Locate the cell with the specified text and output its (X, Y) center coordinate. 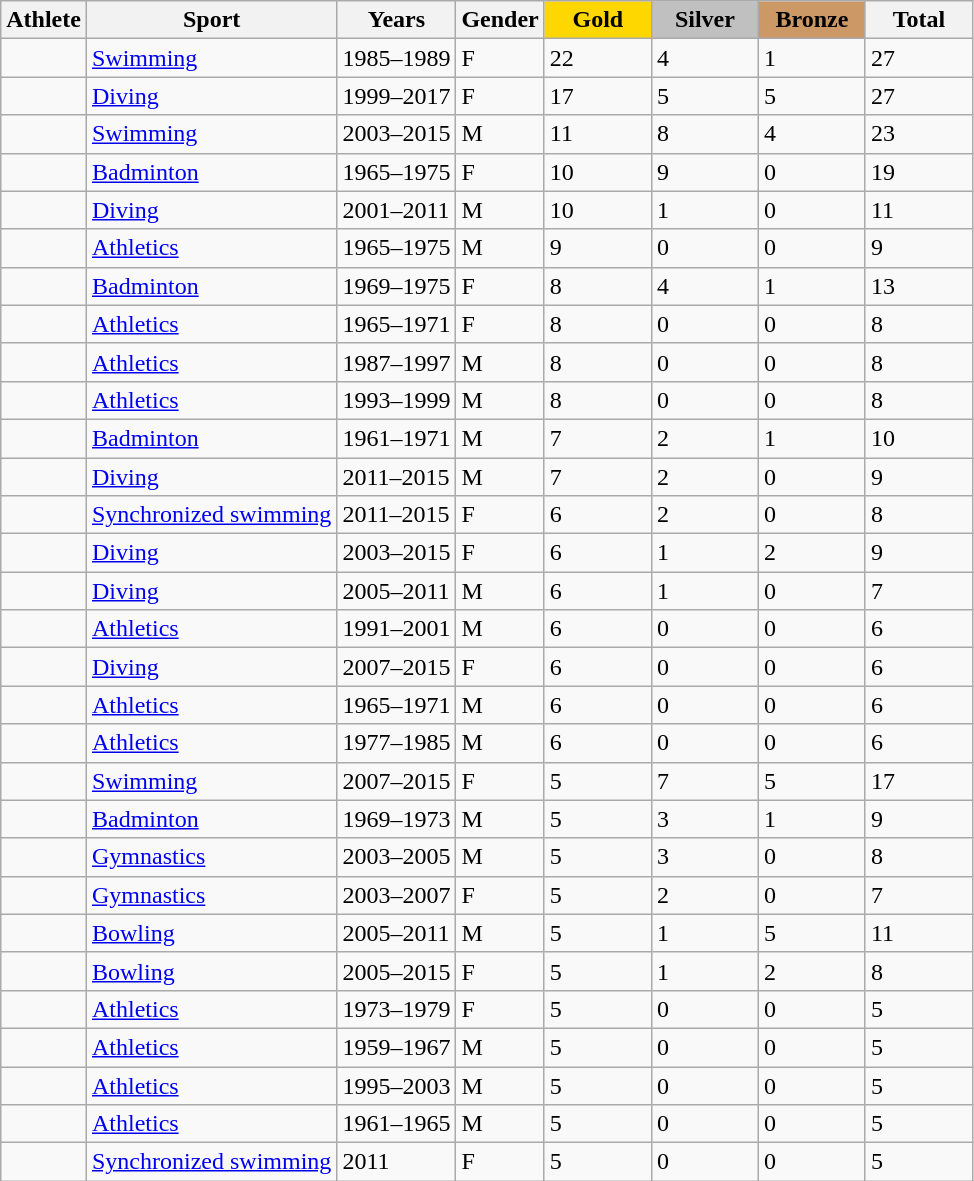
Sport (211, 20)
1969–1973 (396, 819)
1993–1999 (396, 400)
1985–1989 (396, 58)
Bronze (812, 20)
1991–2001 (396, 629)
1999–2017 (396, 96)
1969–1975 (396, 286)
Athlete (44, 20)
Gold (598, 20)
19 (918, 172)
1977–1985 (396, 743)
Silver (704, 20)
1995–2003 (396, 1085)
13 (918, 286)
23 (918, 134)
2001–2011 (396, 210)
2005–2015 (396, 971)
1961–1965 (396, 1124)
2011 (396, 1162)
Years (396, 20)
1961–1971 (396, 438)
22 (598, 58)
2003–2005 (396, 857)
1987–1997 (396, 362)
Gender (500, 20)
1973–1979 (396, 1009)
1959–1967 (396, 1047)
Total (918, 20)
2003–2007 (396, 895)
